Detect which cell encompasses the target text, then output its (x, y) center coordinate. 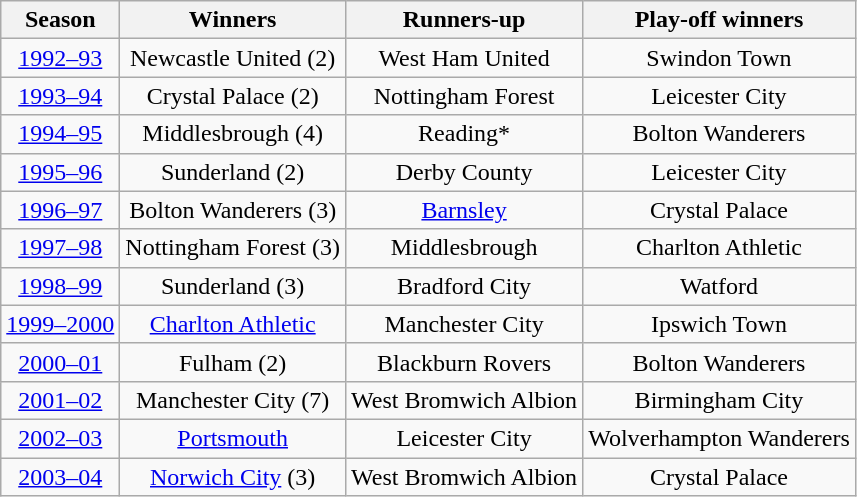
West Ham United (464, 58)
Play-off winners (720, 20)
Newcastle United (2) (233, 58)
Bradford City (464, 286)
Crystal Palace (2) (233, 96)
Fulham (2) (233, 362)
1992–93 (60, 58)
Bolton Wanderers (3) (233, 210)
Runners-up (464, 20)
Nottingham Forest (3) (233, 248)
1994–95 (60, 134)
1995–96 (60, 172)
Middlesbrough (464, 248)
Blackburn Rovers (464, 362)
Sunderland (2) (233, 172)
1993–94 (60, 96)
Swindon Town (720, 58)
2001–02 (60, 400)
1996–97 (60, 210)
Middlesbrough (4) (233, 134)
Nottingham Forest (464, 96)
2003–04 (60, 477)
Barnsley (464, 210)
Ipswich Town (720, 324)
2000–01 (60, 362)
Manchester City (7) (233, 400)
2002–03 (60, 438)
1998–99 (60, 286)
1999–2000 (60, 324)
1997–98 (60, 248)
Watford (720, 286)
Wolverhampton Wanderers (720, 438)
Reading* (464, 134)
Sunderland (3) (233, 286)
Birmingham City (720, 400)
Derby County (464, 172)
Winners (233, 20)
Norwich City (3) (233, 477)
Portsmouth (233, 438)
Season (60, 20)
Manchester City (464, 324)
